Return (X, Y) of the center of cell containing provided text 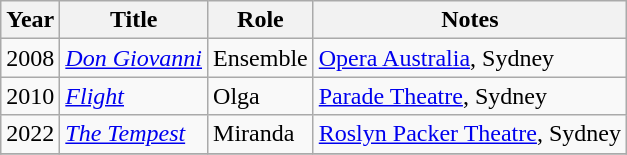
2010 (30, 96)
2022 (30, 134)
Title (134, 20)
Miranda (261, 134)
Year (30, 20)
Olga (261, 96)
Flight (134, 96)
Role (261, 20)
Roslyn Packer Theatre, Sydney (470, 134)
Notes (470, 20)
Opera Australia, Sydney (470, 58)
Don Giovanni (134, 58)
Parade Theatre, Sydney (470, 96)
The Tempest (134, 134)
Ensemble (261, 58)
2008 (30, 58)
